For the text-containing cell, return its midpoint in (X, Y) coordinate format. 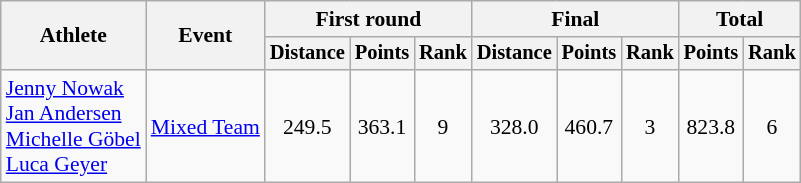
460.7 (589, 126)
Event (206, 36)
Jenny NowakJan AndersenMichelle GöbelLuca Geyer (74, 126)
Final (576, 19)
Mixed Team (206, 126)
3 (650, 126)
328.0 (514, 126)
6 (772, 126)
823.8 (711, 126)
Total (740, 19)
363.1 (382, 126)
9 (443, 126)
First round (368, 19)
Athlete (74, 36)
249.5 (308, 126)
